Determine the (X, Y) coordinate at the center of the cell enclosing the given text.  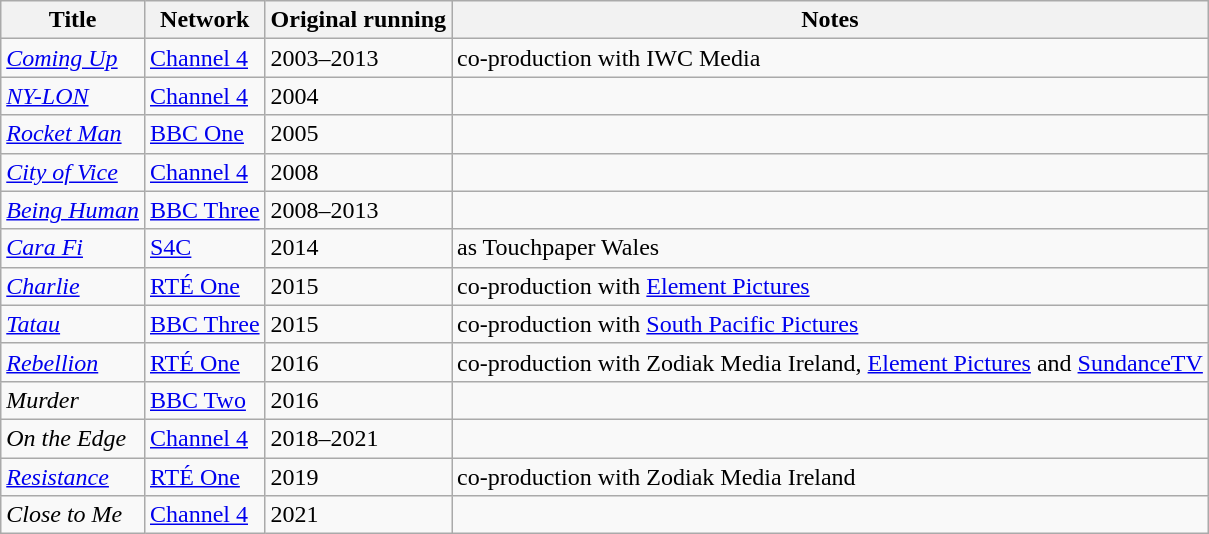
2008–2013 (358, 210)
2004 (358, 96)
Original running (358, 20)
2008 (358, 172)
Charlie (73, 286)
BBC One (204, 134)
On the Edge (73, 438)
2014 (358, 248)
City of Vice (73, 172)
Close to Me (73, 515)
co-production with Zodiak Media Ireland, Element Pictures and SundanceTV (830, 362)
Rocket Man (73, 134)
Cara Fi (73, 248)
Coming Up (73, 58)
Murder (73, 400)
NY-LON (73, 96)
S4C (204, 248)
co-production with IWC Media (830, 58)
Being Human (73, 210)
Tatau (73, 324)
Rebellion (73, 362)
co-production with Element Pictures (830, 286)
Title (73, 20)
2021 (358, 515)
as Touchpaper Wales (830, 248)
2019 (358, 477)
co-production with South Pacific Pictures (830, 324)
2018–2021 (358, 438)
Network (204, 20)
co-production with Zodiak Media Ireland (830, 477)
BBC Two (204, 400)
Notes (830, 20)
2005 (358, 134)
Resistance (73, 477)
2003–2013 (358, 58)
